Detect which cell encompasses the target text, then output its (x, y) center coordinate. 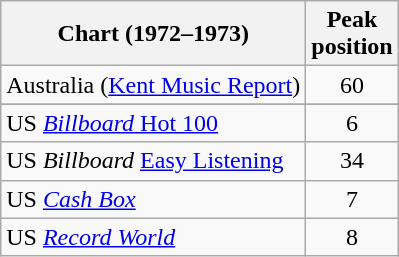
Peakposition (352, 34)
Australia (Kent Music Report) (154, 85)
7 (352, 199)
Chart (1972–1973) (154, 34)
6 (352, 123)
60 (352, 85)
34 (352, 161)
US Billboard Hot 100 (154, 123)
US Record World (154, 237)
8 (352, 237)
US Cash Box (154, 199)
US Billboard Easy Listening (154, 161)
